Search for the cell housing the specified text and yield its [x, y] center coordinate. 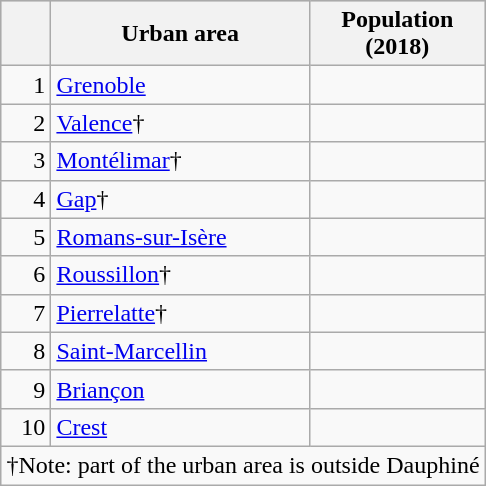
Grenoble [180, 85]
4 [26, 199]
3 [26, 161]
Saint-Marcellin [180, 351]
8 [26, 351]
Valence† [180, 123]
2 [26, 123]
†Note: part of the urban area is outside Dauphiné [243, 465]
10 [26, 427]
Briançon [180, 389]
1 [26, 85]
5 [26, 237]
Population(2018) [397, 34]
Gap† [180, 199]
Romans-sur-Isère [180, 237]
7 [26, 313]
Crest [180, 427]
Urban area [180, 34]
9 [26, 389]
6 [26, 275]
Roussillon† [180, 275]
Montélimar† [180, 161]
Pierrelatte† [180, 313]
